Identify which cell holds the provided text, then report its (x, y) central coordinate. 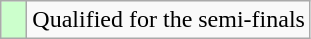
Qualified for the semi-finals (169, 20)
